Locate the cell with the specified text and output its (x, y) center coordinate. 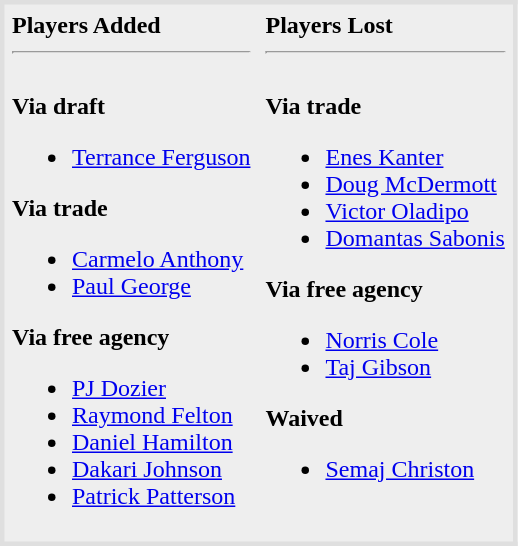
Players Lost Via tradeEnes KanterDoug McDermottVictor OladipoDomantas SabonisVia free agencyNorris ColeTaj Gibson WaivedSemaj Christon (386, 273)
